Locate the cell with the specified text and output its [x, y] center coordinate. 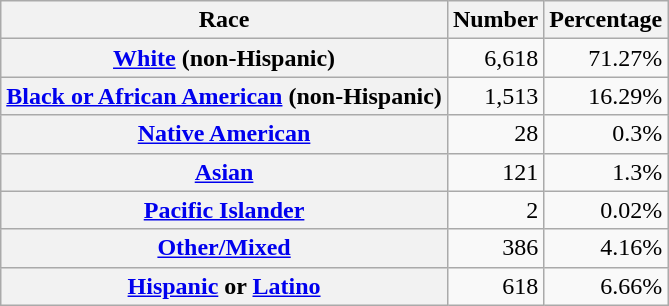
4.16% [606, 248]
Race [224, 20]
Hispanic or Latino [224, 286]
2 [495, 210]
Black or African American (non-Hispanic) [224, 96]
Number [495, 20]
71.27% [606, 58]
386 [495, 248]
0.3% [606, 134]
121 [495, 172]
Native American [224, 134]
28 [495, 134]
Other/Mixed [224, 248]
0.02% [606, 210]
Asian [224, 172]
618 [495, 286]
1,513 [495, 96]
16.29% [606, 96]
White (non-Hispanic) [224, 58]
6,618 [495, 58]
Percentage [606, 20]
Pacific Islander [224, 210]
1.3% [606, 172]
6.66% [606, 286]
